Detect which cell encompasses the target text, then output its [x, y] center coordinate. 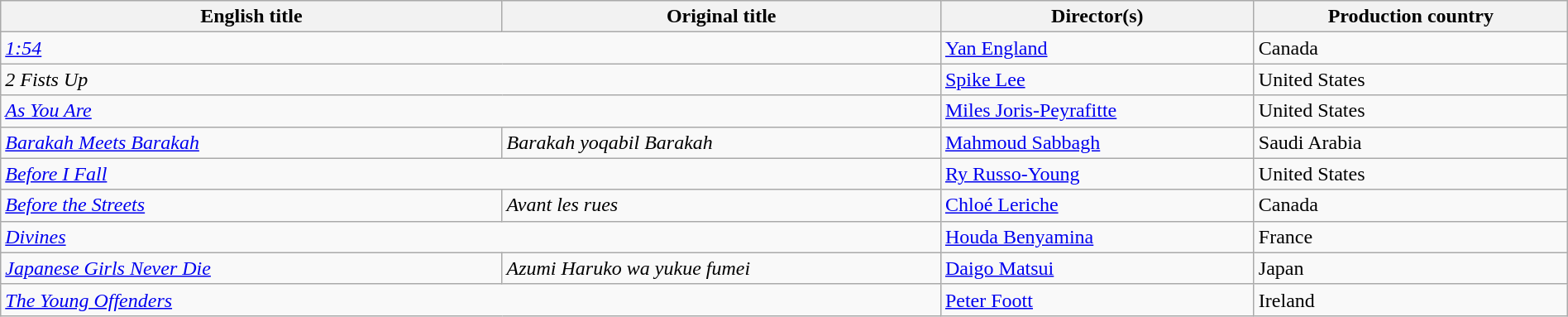
Chloé Leriche [1097, 205]
Daigo Matsui [1097, 268]
Divines [471, 237]
Mahmoud Sabbagh [1097, 142]
English title [251, 17]
Miles Joris-Peyrafitte [1097, 111]
Saudi Arabia [1411, 142]
Spike Lee [1097, 79]
2 Fists Up [471, 79]
Japan [1411, 268]
Barakah yoqabil Barakah [721, 142]
France [1411, 237]
Azumi Haruko wa yukue fumei [721, 268]
The Young Offenders [471, 300]
Barakah Meets Barakah [251, 142]
Avant les rues [721, 205]
Peter Foott [1097, 300]
Original title [721, 17]
Houda Benyamina [1097, 237]
As You Are [471, 111]
1:54 [471, 48]
Japanese Girls Never Die [251, 268]
Before I Fall [471, 174]
Yan England [1097, 48]
Director(s) [1097, 17]
Before the Streets [251, 205]
Production country [1411, 17]
Ireland [1411, 300]
Ry Russo-Young [1097, 174]
